Return (X, Y) of the center of cell containing provided text 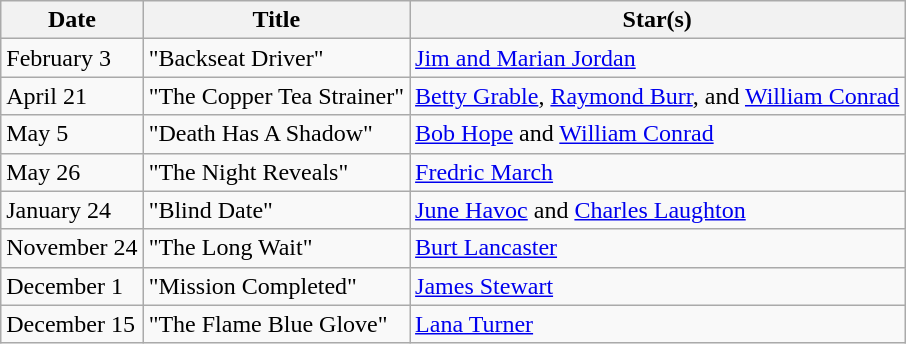
"The Flame Blue Glove" (276, 324)
December 15 (72, 324)
James Stewart (658, 286)
February 3 (72, 58)
Title (276, 20)
"Blind Date" (276, 210)
Lana Turner (658, 324)
January 24 (72, 210)
June Havoc and Charles Laughton (658, 210)
Fredric March (658, 172)
"The Night Reveals" (276, 172)
Betty Grable, Raymond Burr, and William Conrad (658, 96)
May 26 (72, 172)
December 1 (72, 286)
"Mission Completed" (276, 286)
November 24 (72, 248)
Burt Lancaster (658, 248)
Date (72, 20)
"Death Has A Shadow" (276, 134)
April 21 (72, 96)
Bob Hope and William Conrad (658, 134)
"The Long Wait" (276, 248)
"Backseat Driver" (276, 58)
"The Copper Tea Strainer" (276, 96)
May 5 (72, 134)
Star(s) (658, 20)
Jim and Marian Jordan (658, 58)
